Provide the [X, Y] coordinate of the cell's center where the given text is located.  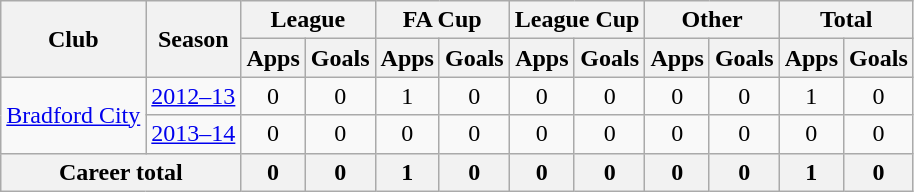
2012–13 [194, 96]
Bradford City [74, 115]
Club [74, 39]
2013–14 [194, 134]
League Cup [577, 20]
League [308, 20]
Season [194, 39]
Other [712, 20]
Total [846, 20]
FA Cup [442, 20]
Career total [121, 172]
